Locate the cell with the specified text and output its [X, Y] center coordinate. 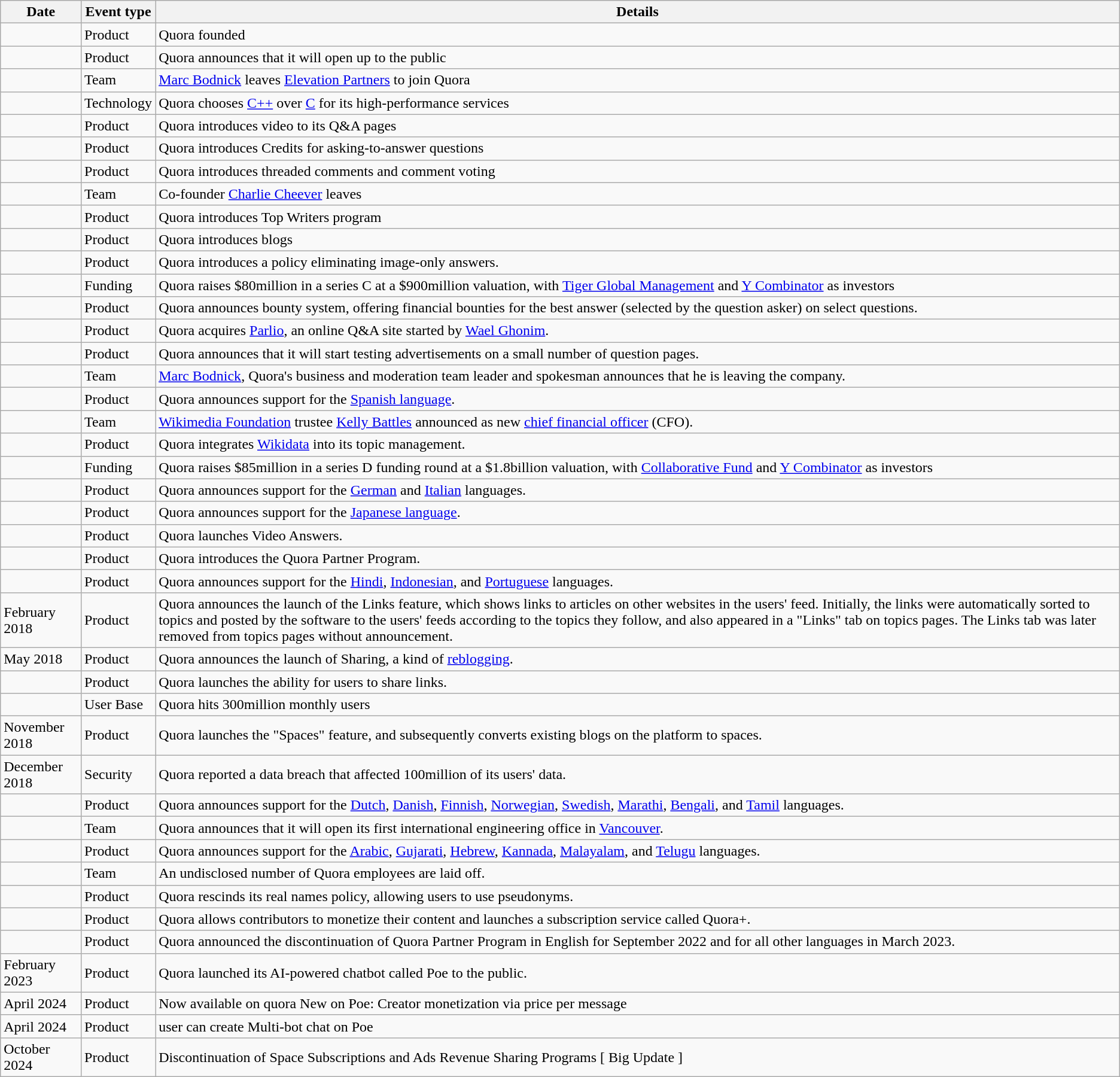
Date [41, 12]
Quora hits 300million monthly users [638, 705]
October 2024 [41, 1057]
User Base [118, 705]
Quora announces support for the Japanese language. [638, 513]
An undisclosed number of Quora employees are laid off. [638, 874]
Quora reported a data breach that affected 100million of its users' data. [638, 774]
Quora announced the discontinuation of Quora Partner Program in English for September 2022 and for all other languages in March 2023. [638, 942]
Quora founded [638, 35]
Quora announces support for the German and Italian languages. [638, 490]
Quora introduces a policy eliminating image-only answers. [638, 262]
Quora announces support for the Spanish language. [638, 399]
Quora launched its AI-powered chatbot called Poe to the public. [638, 973]
Marc Bodnick, Quora's business and moderation team leader and spokesman announces that he is leaving the company. [638, 376]
Quora announces support for the Dutch, Danish, Finnish, Norwegian, Swedish, Marathi, Bengali, and Tamil languages. [638, 805]
Quora introduces the Quora Partner Program. [638, 558]
Quora integrates Wikidata into its topic management. [638, 445]
February 2023 [41, 973]
Quora announces that it will start testing advertisements on a small number of question pages. [638, 354]
Quora rescinds its real names policy, allowing users to use pseudonyms. [638, 896]
Quora announces support for the Arabic, Gujarati, Hebrew, Kannada, Malayalam, and Telugu languages. [638, 851]
Quora introduces blogs [638, 239]
Event type [118, 12]
Quora launches Video Answers. [638, 536]
Co-founder Charlie Cheever leaves [638, 194]
November 2018 [41, 736]
Quora acquires Parlio, an online Q&A site started by Wael Ghonim. [638, 331]
Quora announces that it will open up to the public [638, 57]
Quora introduces threaded comments and comment voting [638, 171]
May 2018 [41, 659]
Quora launches the ability for users to share links. [638, 682]
Quora announces support for the Hindi, Indonesian, and Portuguese languages. [638, 581]
Now available on quora New on Poe: Creator monetization via price per message [638, 1003]
Quora raises $85million in a series D funding round at a $1.8billion valuation, with Collaborative Fund and Y Combinator as investors [638, 467]
Quora announces the launch of Sharing, a kind of reblogging. [638, 659]
Quora introduces Credits for asking-to-answer questions [638, 148]
December 2018 [41, 774]
Discontinuation of Space Subscriptions and Ads Revenue Sharing Programs [ Big Update ] [638, 1057]
Security [118, 774]
Quora introduces Top Writers program [638, 217]
Quora launches the "Spaces" feature, and subsequently converts existing blogs on the platform to spaces. [638, 736]
Quora introduces video to its Q&A pages [638, 126]
Technology [118, 103]
Quora announces that it will open its first international engineering office in Vancouver. [638, 828]
Marc Bodnick leaves Elevation Partners to join Quora [638, 80]
Quora chooses C++ over C for its high-performance services [638, 103]
February 2018 [41, 620]
Quora announces bounty system, offering financial bounties for the best answer (selected by the question asker) on select questions. [638, 308]
Wikimedia Foundation trustee Kelly Battles announced as new chief financial officer (CFO). [638, 422]
user can create Multi-bot chat on Poe [638, 1026]
Quora allows contributors to monetize their content and launches a subscription service called Quora+. [638, 919]
Details [638, 12]
Quora raises $80million in a series C at a $900million valuation, with Tiger Global Management and Y Combinator as investors [638, 285]
